Provide the (X, Y) coordinate of the cell's center where the given text is located.  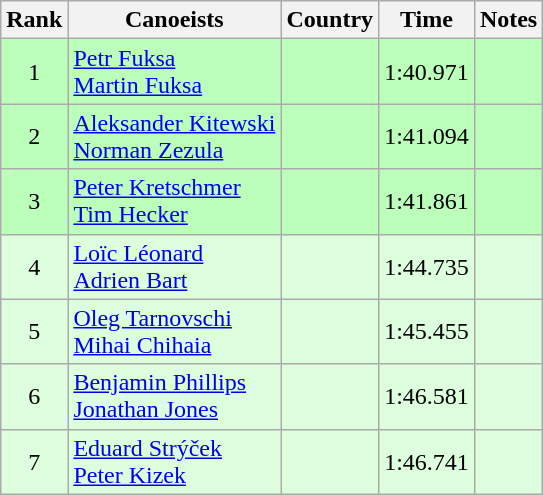
1:40.971 (427, 72)
Notes (508, 20)
Country (330, 20)
4 (34, 266)
2 (34, 136)
Peter KretschmerTim Hecker (174, 202)
1:44.735 (427, 266)
Petr FuksaMartin Fuksa (174, 72)
1 (34, 72)
1:41.094 (427, 136)
1:46.581 (427, 396)
Loïc LéonardAdrien Bart (174, 266)
Eduard StrýčekPeter Kizek (174, 462)
1:41.861 (427, 202)
Oleg TarnovschiMihai Chihaia (174, 332)
Rank (34, 20)
Time (427, 20)
1:46.741 (427, 462)
1:45.455 (427, 332)
6 (34, 396)
Benjamin PhillipsJonathan Jones (174, 396)
Canoeists (174, 20)
5 (34, 332)
3 (34, 202)
7 (34, 462)
Aleksander KitewskiNorman Zezula (174, 136)
